Pinpoint the cell where the given text exists, returning its [x, y] midpoint coordinate. 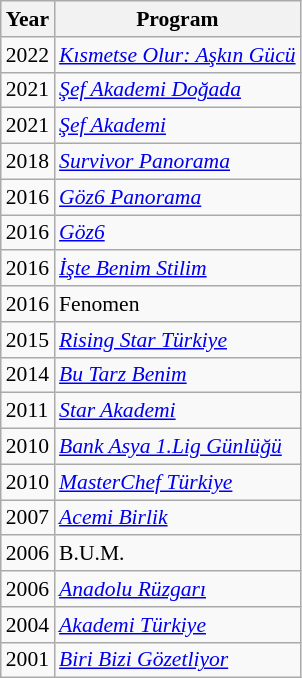
2014 [28, 375]
2015 [28, 340]
2022 [28, 55]
İşte Benim Stilim [178, 269]
Rising Star Türkiye [178, 340]
Bank Asya 1.Lig Günlüğü [178, 447]
2011 [28, 411]
Acemi Birlik [178, 518]
Göz6 Panorama [178, 197]
Survivor Panorama [178, 162]
Şef Akademi [178, 126]
Göz6 [178, 233]
MasterChef Türkiye [178, 482]
Şef Akademi Doğada [178, 90]
Bu Tarz Benim [178, 375]
Anadolu Rüzgarı [178, 589]
Star Akademi [178, 411]
2001 [28, 660]
Program [178, 19]
Year [28, 19]
2004 [28, 625]
Biri Bizi Gözetliyor [178, 660]
2018 [28, 162]
Fenomen [178, 304]
Kısmetse Olur: Aşkın Gücü [178, 55]
B.U.M. [178, 554]
2007 [28, 518]
Akademi Türkiye [178, 625]
